Scan for the cell matching the given text and deliver its (x, y) coordinate at center. 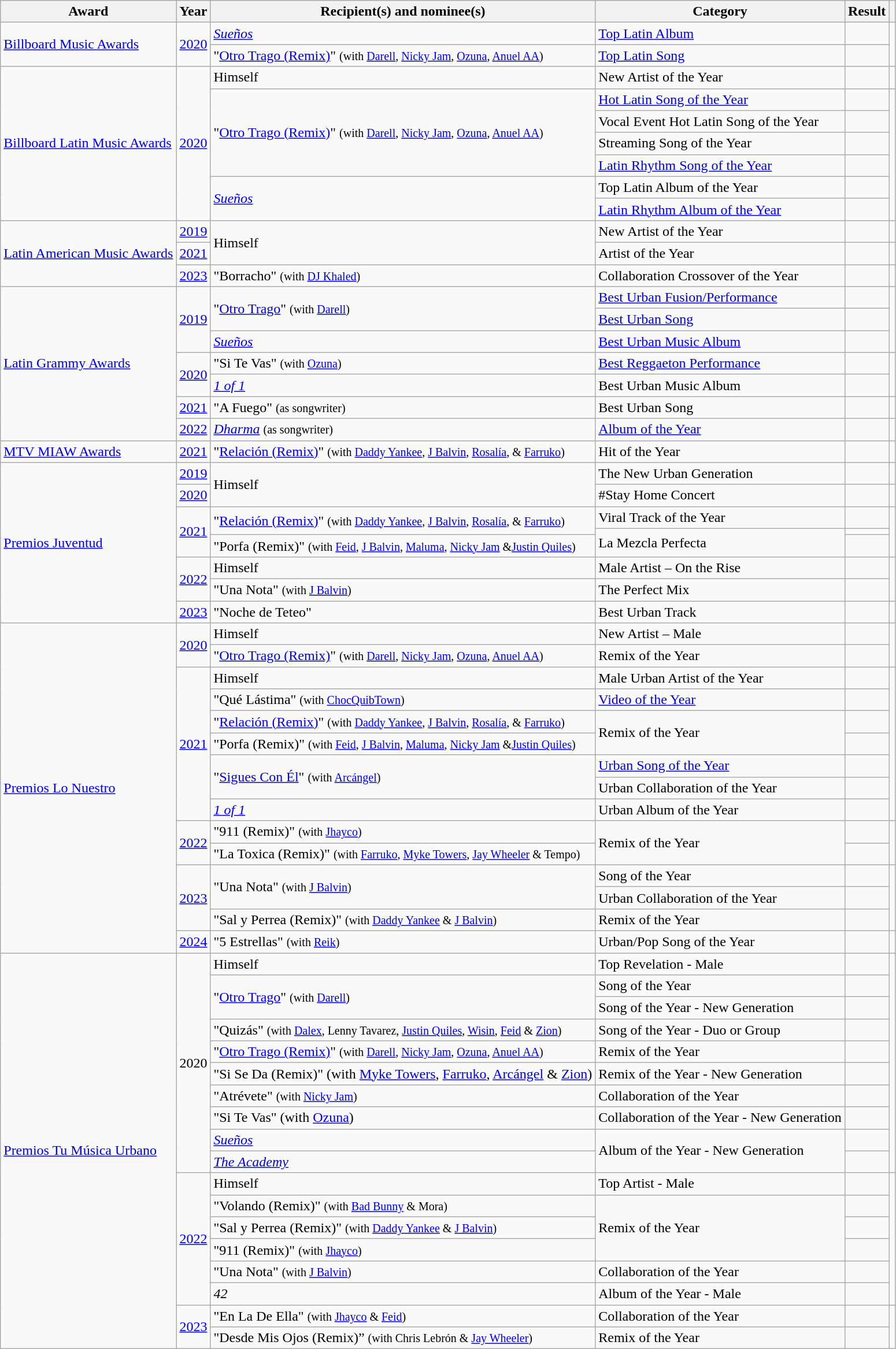
Album of the Year - New Generation (720, 1151)
Premios Lo Nuestro (88, 788)
Top Latin Song (720, 55)
Hot Latin Song of the Year (720, 99)
The Perfect Mix (720, 590)
Hit of the Year (720, 451)
"Atrévete" (with Nicky Jam) (403, 1096)
Collaboration of the Year - New Generation (720, 1118)
Latin Rhythm Song of the Year (720, 165)
Top Latin Album (720, 34)
New Artist – Male (720, 634)
"Desde Mis Ojos (Remix)” (with Chris Lebrón & Jay Wheeler) (403, 1338)
Album of the Year - Male (720, 1294)
"Borracho" (with DJ Khaled) (403, 276)
Top Revelation - Male (720, 963)
Best Urban Track (720, 612)
Best Urban Fusion/Performance (720, 298)
"En La De Ella" (with Jhayco & Feid) (403, 1316)
Video of the Year (720, 700)
Viral Track of the Year (720, 517)
"La Toxica (Remix)" (with Farruko, Myke Towers, Jay Wheeler & Tempo) (403, 854)
Song of the Year - Duo or Group (720, 1030)
Award (88, 12)
"Noche de Teteo" (403, 612)
"Qué Lástima" (with ChocQuibTown) (403, 700)
Recipient(s) and nominee(s) (403, 12)
Category (720, 12)
Vocal Event Hot Latin Song of the Year (720, 121)
Urban/Pop Song of the Year (720, 942)
"A Fuego" (as songwriter) (403, 407)
"5 Estrellas" (with Reik) (403, 942)
Billboard Latin Music Awards (88, 143)
42 (403, 1294)
2024 (193, 942)
#Stay Home Concert (720, 495)
Billboard Music Awards (88, 45)
Male Artist – On the Rise (720, 568)
"Volando (Remix)" (with Bad Bunny & Mora) (403, 1206)
Urban Song of the Year (720, 766)
"Si Se Da (Remix)" (with Myke Towers, Farruko, Arcángel & Zion) (403, 1074)
Urban Album of the Year (720, 810)
Latin Grammy Awards (88, 364)
Album of the Year (720, 429)
Male Urban Artist of the Year (720, 678)
Dharma (as songwriter) (403, 429)
Premios Juventud (88, 543)
La Mezcla Perfecta (720, 542)
Streaming Song of the Year (720, 143)
The Academy (403, 1162)
Year (193, 12)
The New Urban Generation (720, 473)
Latin American Music Awards (88, 253)
"Quizás" (with Dalex, Lenny Tavarez, Justin Quiles, Wisin, Feid & Zion) (403, 1030)
Remix of the Year - New Generation (720, 1074)
Artist of the Year (720, 253)
Top Artist - Male (720, 1184)
Premios Tu Música Urbano (88, 1150)
Collaboration Crossover of the Year (720, 276)
Top Latin Album of the Year (720, 187)
Result (867, 12)
"Sigues Con Él" (with Arcángel) (403, 777)
MTV MIAW Awards (88, 451)
Latin Rhythm Album of the Year (720, 209)
Song of the Year - New Generation (720, 1008)
Best Reggaeton Performance (720, 364)
